Scan for the cell matching the given text and deliver its (X, Y) coordinate at center. 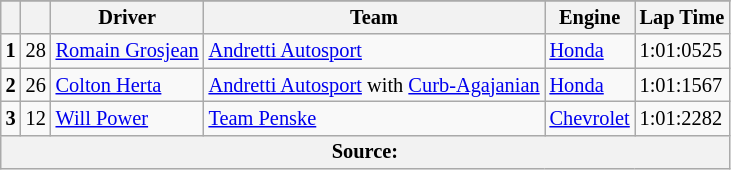
1:01:2282 (682, 118)
2 (11, 85)
Source: (365, 152)
Chevrolet (590, 118)
1:01:0525 (682, 51)
1:01:1567 (682, 85)
Andretti Autosport with Curb-Agajanian (374, 85)
Will Power (128, 118)
3 (11, 118)
Team (374, 17)
26 (36, 85)
Engine (590, 17)
Colton Herta (128, 85)
12 (36, 118)
Team Penske (374, 118)
28 (36, 51)
1 (11, 51)
Driver (128, 17)
Lap Time (682, 17)
Romain Grosjean (128, 51)
Andretti Autosport (374, 51)
